Return the (X, Y) coordinate for the center point of the cell that contains the specified text.  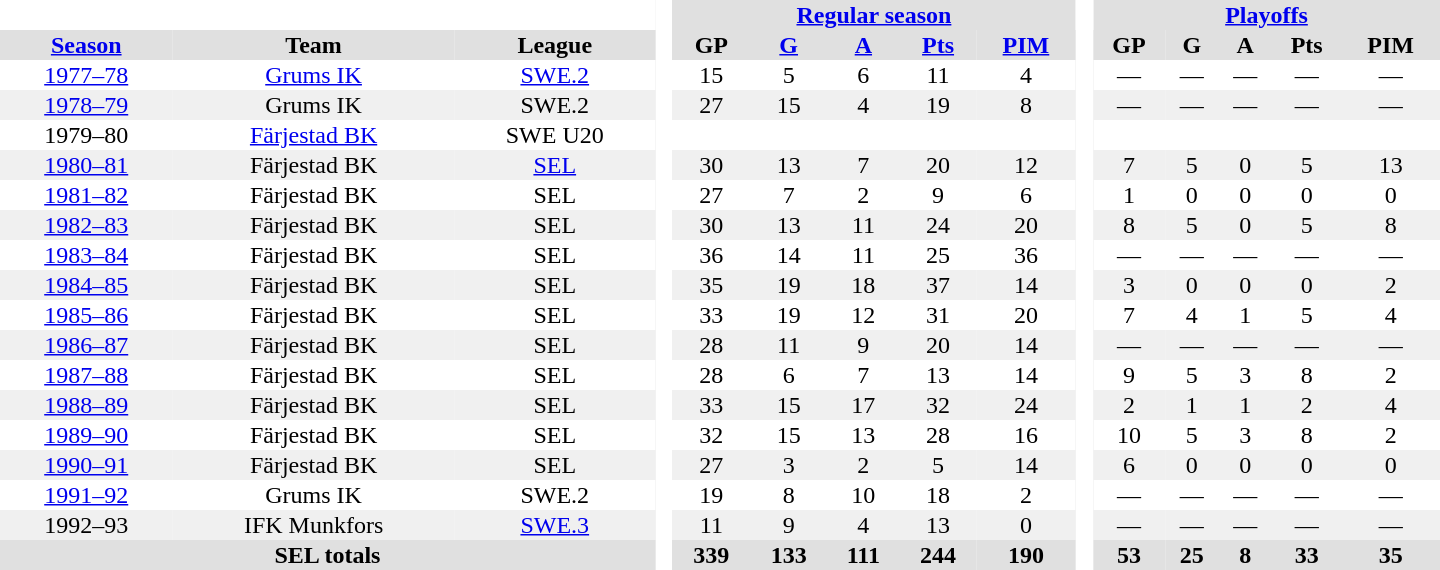
1981–82 (86, 195)
17 (863, 405)
1991–92 (86, 495)
190 (1026, 555)
1982–83 (86, 225)
1980–81 (86, 165)
133 (788, 555)
16 (1026, 435)
Season (86, 45)
1983–84 (86, 255)
1987–88 (86, 375)
1990–91 (86, 465)
1992–93 (86, 525)
31 (938, 315)
SEL totals (328, 555)
244 (938, 555)
1978–79 (86, 105)
37 (938, 285)
1986–87 (86, 345)
111 (863, 555)
1979–80 (86, 135)
339 (712, 555)
53 (1129, 555)
1989–90 (86, 435)
Playoffs (1266, 15)
1984–85 (86, 285)
League (555, 45)
IFK Munkfors (313, 525)
Team (313, 45)
1977–78 (86, 75)
1985–86 (86, 315)
SWE.3 (555, 525)
1988–89 (86, 405)
SWE U20 (555, 135)
Regular season (874, 15)
